Return (X, Y) of the center of cell containing provided text 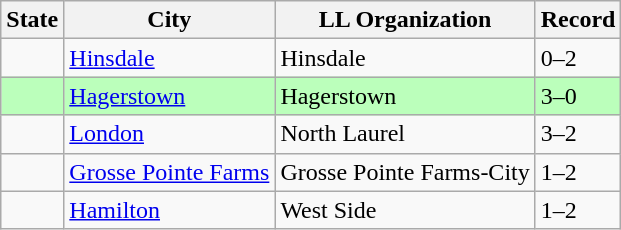
0–2 (578, 58)
Record (578, 20)
North Laurel (405, 134)
State (32, 20)
3–0 (578, 96)
City (170, 20)
Grosse Pointe Farms-City (405, 172)
London (170, 134)
3–2 (578, 134)
Grosse Pointe Farms (170, 172)
West Side (405, 210)
LL Organization (405, 20)
Hamilton (170, 210)
